For the text-containing cell, return its midpoint in [x, y] coordinate format. 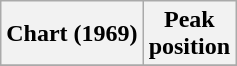
Chart (1969) [72, 34]
Peak position [189, 34]
